Identify which cell holds the provided text, then report its [x, y] central coordinate. 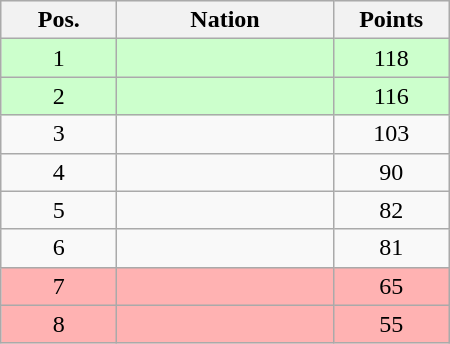
81 [391, 248]
3 [59, 134]
55 [391, 324]
4 [59, 172]
82 [391, 210]
90 [391, 172]
1 [59, 58]
5 [59, 210]
Nation [225, 20]
65 [391, 286]
8 [59, 324]
2 [59, 96]
Points [391, 20]
116 [391, 96]
6 [59, 248]
Pos. [59, 20]
103 [391, 134]
7 [59, 286]
118 [391, 58]
